From the cell containing the given text, extract its center point as [X, Y] coordinate. 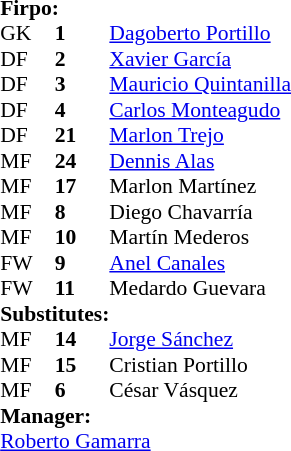
2 [82, 59]
6 [82, 391]
Marlon Trejo [200, 135]
3 [82, 85]
Diego Chavarría [200, 212]
GK [28, 33]
Anel Canales [200, 263]
10 [82, 237]
Cristian Portillo [200, 365]
24 [82, 161]
César Vásquez [200, 391]
Dennis Alas [200, 161]
Jorge Sánchez [200, 339]
15 [82, 365]
Medardo Guevara [200, 289]
Marlon Martínez [200, 187]
Carlos Monteagudo [200, 110]
17 [82, 187]
8 [82, 212]
9 [82, 263]
Manager: [146, 416]
4 [82, 110]
21 [82, 135]
Mauricio Quintanilla [200, 85]
14 [82, 339]
Substitutes: [54, 314]
Martín Mederos [200, 237]
Dagoberto Portillo [200, 33]
Xavier García [200, 59]
1 [82, 33]
11 [82, 289]
